Search for the cell housing the specified text and yield its [X, Y] center coordinate. 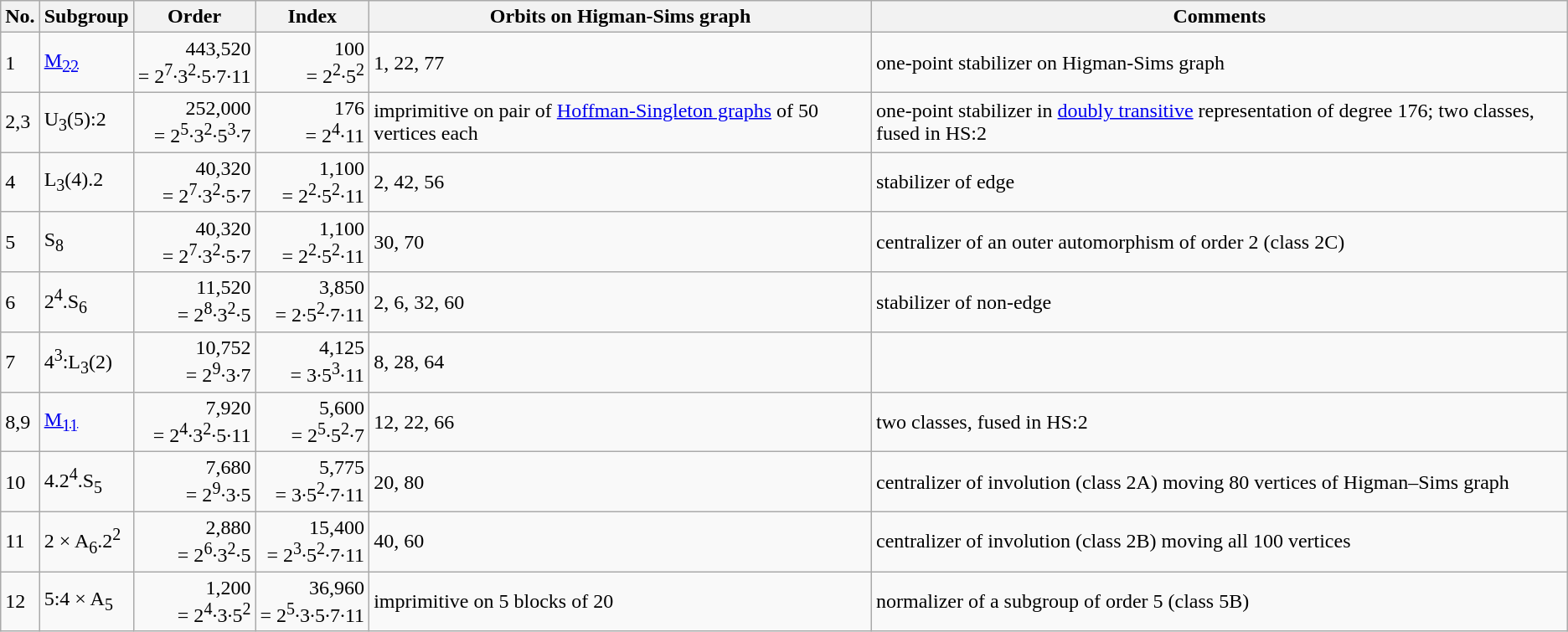
L3(4).2 [86, 182]
4 [20, 182]
12 [20, 602]
10,752= 29·3·7 [194, 362]
No. [20, 17]
30, 70 [621, 242]
M11 [86, 422]
36,960= 25·3·5·7·11 [312, 602]
24.S6 [86, 302]
5,600= 25·52·7 [312, 422]
8, 28, 64 [621, 362]
two classes, fused in HS:2 [1220, 422]
2, 6, 32, 60 [621, 302]
2,880= 26·32·5 [194, 542]
8,9 [20, 422]
Comments [1220, 17]
6 [20, 302]
12, 22, 66 [621, 422]
5,775= 3·52·7·11 [312, 482]
5:4 × A5 [86, 602]
Orbits on Higman-Sims graph [621, 17]
Order [194, 17]
7,680= 29·3·5 [194, 482]
2, 42, 56 [621, 182]
U3(5):2 [86, 122]
4,125= 3·53·11 [312, 362]
centralizer of involution (class 2A) moving 80 vertices of Higman–Sims graph [1220, 482]
one-point stabilizer in doubly transitive representation of degree 176; two classes, fused in HS:2 [1220, 122]
7,920= 24·32·5·11 [194, 422]
one-point stabilizer on Higman-Sims graph [1220, 63]
11 [20, 542]
centralizer of an outer automorphism of order 2 (class 2C) [1220, 242]
15,400= 23·52·7·11 [312, 542]
stabilizer of edge [1220, 182]
M22 [86, 63]
443,520= 27·32·5·7·11 [194, 63]
centralizer of involution (class 2B) moving all 100 vertices [1220, 542]
40, 60 [621, 542]
10 [20, 482]
imprimitive on pair of Hoffman-Singleton graphs of 50 vertices each [621, 122]
2,3 [20, 122]
Index [312, 17]
1 [20, 63]
stabilizer of non-edge [1220, 302]
7 [20, 362]
1, 22, 77 [621, 63]
5 [20, 242]
100= 22·52 [312, 63]
252,000= 25·32·53·7 [194, 122]
normalizer of a subgroup of order 5 (class 5B) [1220, 602]
S8 [86, 242]
11,520= 28·32·5 [194, 302]
20, 80 [621, 482]
176= 24·11 [312, 122]
3,850= 2·52·7·11 [312, 302]
1,200= 24·3·52 [194, 602]
2 × A6.22 [86, 542]
43:L3(2) [86, 362]
imprimitive on 5 blocks of 20 [621, 602]
4.24.S5 [86, 482]
Subgroup [86, 17]
